Identify which cell holds the provided text, then report its (X, Y) central coordinate. 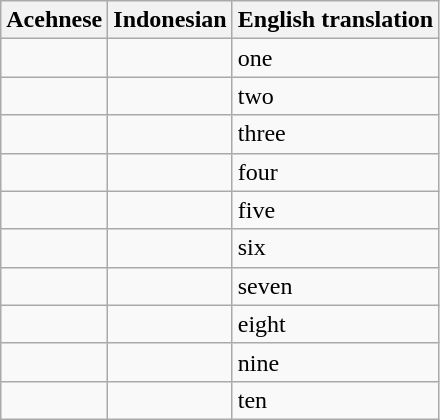
eight (335, 324)
six (335, 248)
one (335, 58)
two (335, 96)
Acehnese (54, 20)
ten (335, 400)
English translation (335, 20)
five (335, 210)
three (335, 134)
nine (335, 362)
seven (335, 286)
four (335, 172)
Indonesian (170, 20)
